Return (x, y) of the center of cell containing provided text 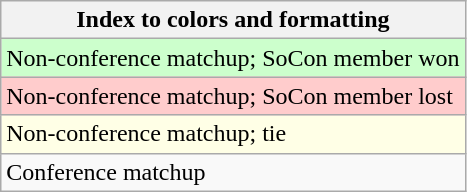
Conference matchup (233, 172)
Index to colors and formatting (233, 20)
Non-conference matchup; SoCon member won (233, 58)
Non-conference matchup; SoCon member lost (233, 96)
Non-conference matchup; tie (233, 134)
